Provide the (X, Y) coordinate of the cell's center where the given text is located.  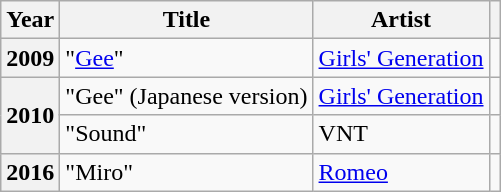
Artist (401, 20)
Romeo (401, 172)
2016 (30, 172)
2009 (30, 58)
"Gee" (186, 58)
2010 (30, 115)
VNT (401, 134)
Year (30, 20)
Title (186, 20)
"Miro" (186, 172)
"Sound" (186, 134)
"Gee" (Japanese version) (186, 96)
